Output the (X, Y) coordinate of the center of the cell containing the given text.  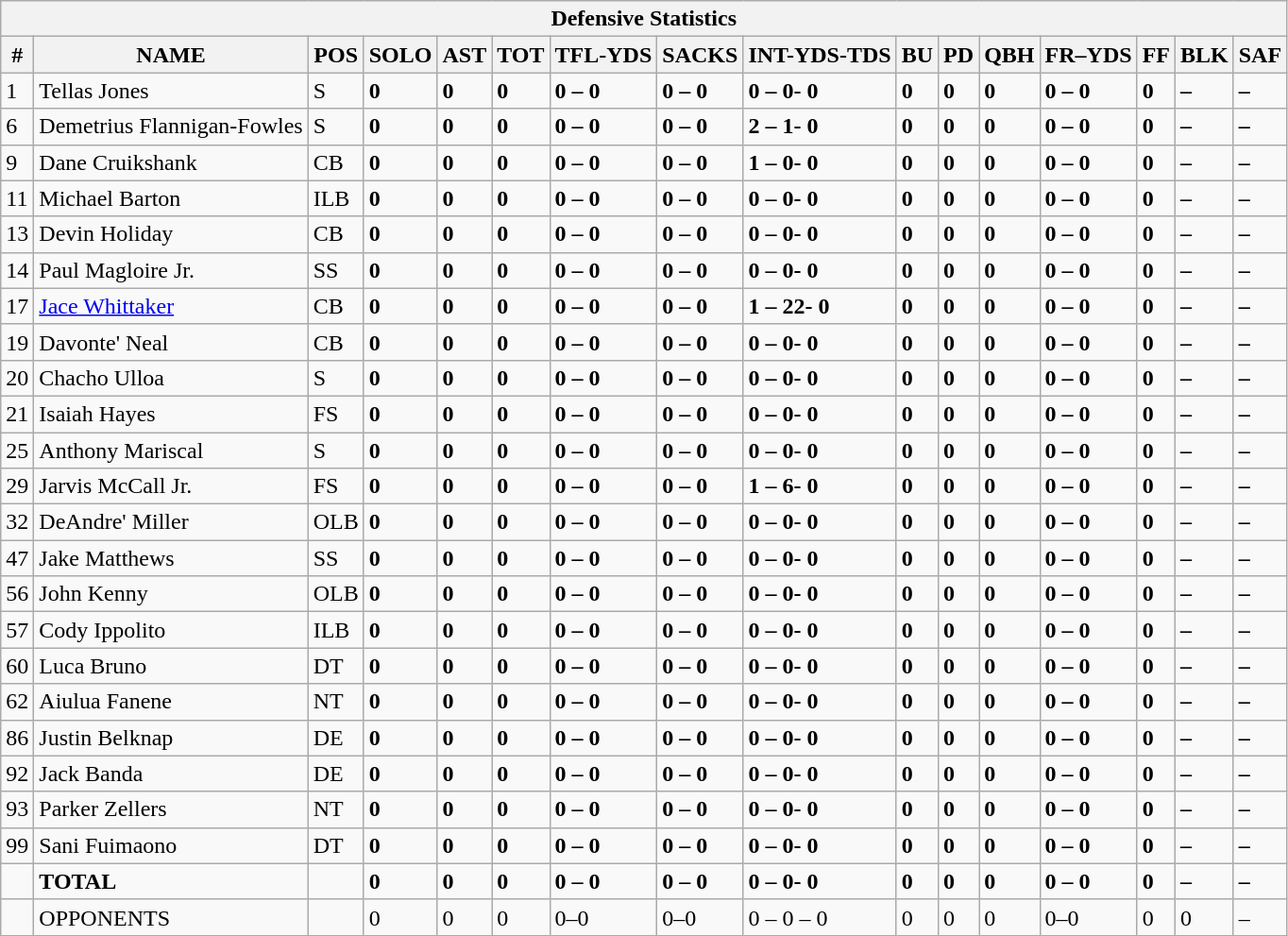
1 – 22- 0 (820, 306)
17 (17, 306)
Paul Magloire Jr. (171, 270)
Davonte' Neal (171, 342)
Jace Whittaker (171, 306)
Tellas Jones (171, 91)
TOTAL (171, 881)
PD (959, 55)
BU (917, 55)
32 (17, 522)
# (17, 55)
1 – 0- 0 (820, 162)
SACKS (701, 55)
Aiulua Fanene (171, 702)
6 (17, 127)
92 (17, 774)
1 (17, 91)
93 (17, 809)
19 (17, 342)
21 (17, 414)
Anthony Mariscal (171, 451)
TOT (521, 55)
56 (17, 594)
Defensive Statistics (644, 19)
SAF (1260, 55)
POS (336, 55)
BLK (1204, 55)
Demetrius Flannigan-Fowles (171, 127)
FF (1156, 55)
DeAndre' Miller (171, 522)
Isaiah Hayes (171, 414)
9 (17, 162)
62 (17, 702)
QBH (1009, 55)
2 – 1- 0 (820, 127)
John Kenny (171, 594)
Jake Matthews (171, 558)
20 (17, 378)
1 – 6- 0 (820, 486)
99 (17, 845)
86 (17, 738)
Justin Belknap (171, 738)
FR–YDS (1088, 55)
Jack Banda (171, 774)
Devin Holiday (171, 234)
Jarvis McCall Jr. (171, 486)
14 (17, 270)
Parker Zellers (171, 809)
60 (17, 666)
NAME (171, 55)
Luca Bruno (171, 666)
11 (17, 198)
47 (17, 558)
Chacho Ulloa (171, 378)
INT-YDS-TDS (820, 55)
Dane Cruikshank (171, 162)
0 – 0 – 0 (820, 917)
29 (17, 486)
Sani Fuimaono (171, 845)
Michael Barton (171, 198)
OPPONENTS (171, 917)
57 (17, 630)
13 (17, 234)
Cody Ippolito (171, 630)
AST (465, 55)
TFL-YDS (603, 55)
SOLO (400, 55)
25 (17, 451)
